Determine the [X, Y] coordinate at the center of the cell enclosing the given text.  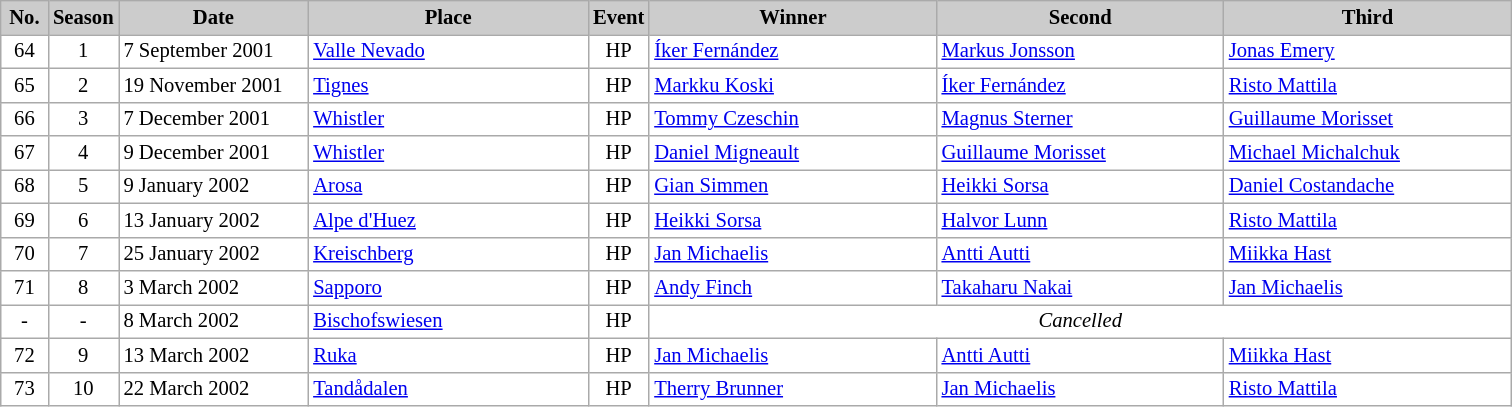
67 [24, 153]
7 [83, 254]
Tignes [448, 85]
72 [24, 355]
66 [24, 119]
Andy Finch [792, 287]
Ruka [448, 355]
Markus Jonsson [1080, 51]
13 March 2002 [213, 355]
9 December 2001 [213, 153]
69 [24, 220]
Takaharu Nakai [1080, 287]
25 January 2002 [213, 254]
3 [83, 119]
7 December 2001 [213, 119]
Alpe d'Huez [448, 220]
8 [83, 287]
Bischofswiesen [448, 321]
9 [83, 355]
8 March 2002 [213, 321]
Kreischberg [448, 254]
71 [24, 287]
Halvor Lunn [1080, 220]
68 [24, 186]
4 [83, 153]
73 [24, 389]
Valle Nevado [448, 51]
No. [24, 17]
13 January 2002 [213, 220]
70 [24, 254]
Place [448, 17]
Cancelled [1080, 321]
Third [1368, 17]
Michael Michalchuk [1368, 153]
7 September 2001 [213, 51]
1 [83, 51]
3 March 2002 [213, 287]
9 January 2002 [213, 186]
6 [83, 220]
2 [83, 85]
Second [1080, 17]
Date [213, 17]
Gian Simmen [792, 186]
Markku Koski [792, 85]
Daniel Migneault [792, 153]
Winner [792, 17]
Event [618, 17]
Arosa [448, 186]
Magnus Sterner [1080, 119]
10 [83, 389]
19 November 2001 [213, 85]
Jonas Emery [1368, 51]
Sapporo [448, 287]
22 March 2002 [213, 389]
Daniel Costandache [1368, 186]
Season [83, 17]
5 [83, 186]
Tommy Czeschin [792, 119]
Tandådalen [448, 389]
64 [24, 51]
65 [24, 85]
Therry Brunner [792, 389]
